Pinpoint the cell where the given text exists, returning its [X, Y] midpoint coordinate. 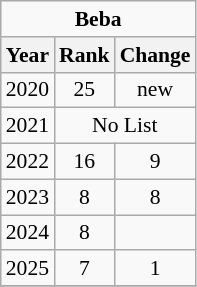
No List [124, 126]
new [156, 90]
2020 [28, 90]
25 [84, 90]
Beba [98, 19]
Change [156, 55]
2021 [28, 126]
2022 [28, 162]
1 [156, 269]
2024 [28, 233]
2025 [28, 269]
Year [28, 55]
16 [84, 162]
2023 [28, 197]
7 [84, 269]
Rank [84, 55]
9 [156, 162]
